Pinpoint the cell where the given text exists, returning its [x, y] midpoint coordinate. 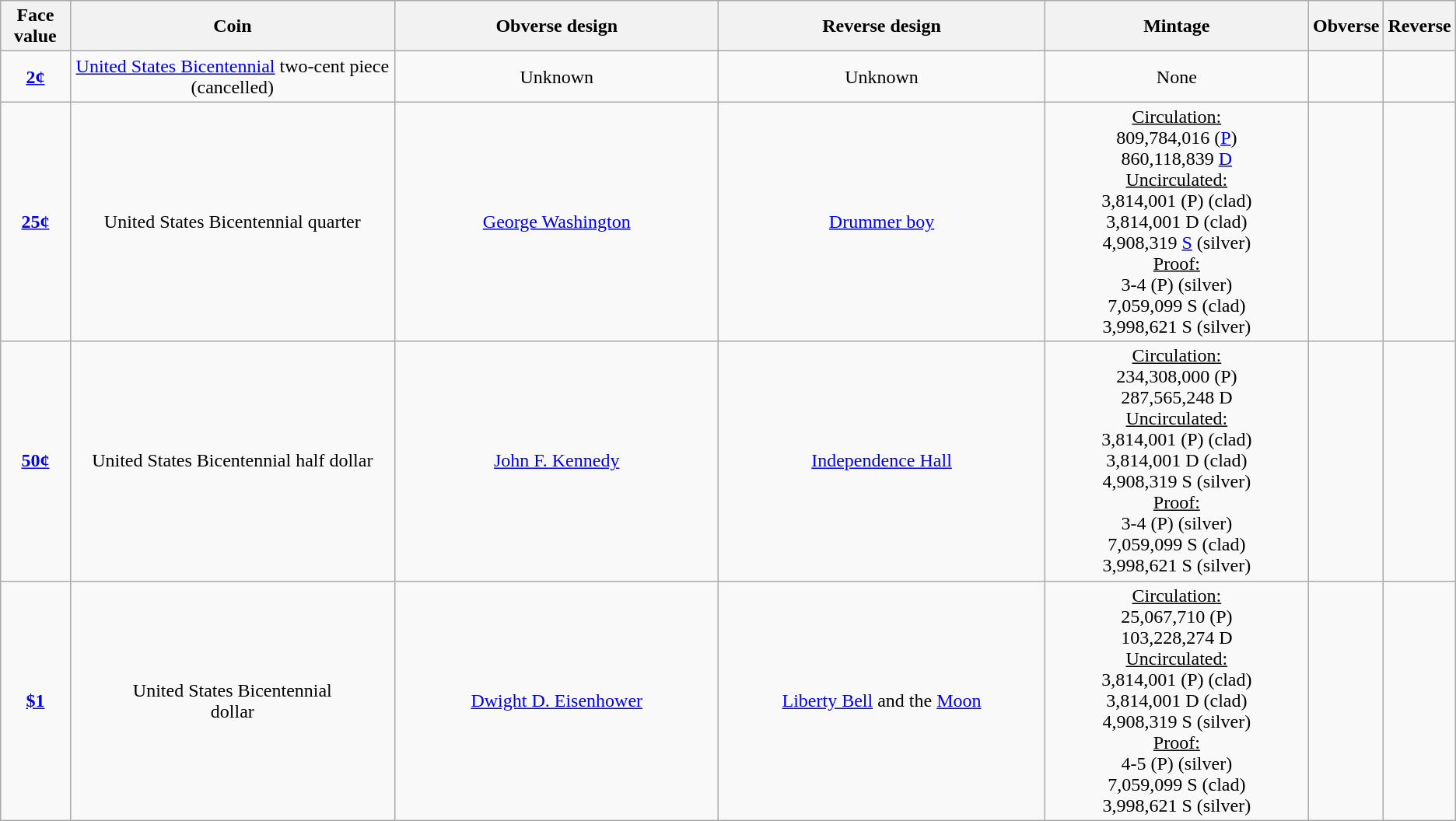
$1 [36, 700]
2¢ [36, 76]
Obverse [1346, 26]
Coin [232, 26]
Obverse design [557, 26]
United States Bicentennialdollar [232, 700]
25¢ [36, 222]
United States Bicentennial half dollar [232, 461]
Reverse [1419, 26]
United States Bicentennial quarter [232, 222]
Reverse design [882, 26]
United States Bicentennial two-cent piece(cancelled) [232, 76]
Drummer boy [882, 222]
None [1176, 76]
Liberty Bell and the Moon [882, 700]
Mintage [1176, 26]
Independence Hall [882, 461]
50¢ [36, 461]
Face value [36, 26]
George Washington [557, 222]
John F. Kennedy [557, 461]
Dwight D. Eisenhower [557, 700]
